Scan for the cell matching the given text and deliver its [X, Y] coordinate at center. 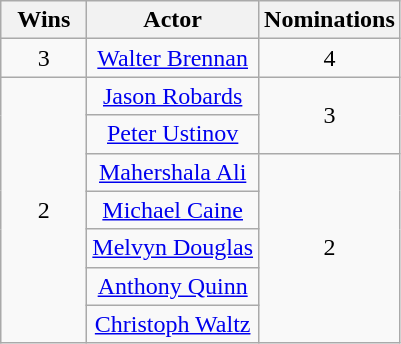
Actor [173, 20]
Anthony Quinn [173, 286]
Melvyn Douglas [173, 248]
Mahershala Ali [173, 172]
Christoph Waltz [173, 324]
Wins [44, 20]
Peter Ustinov [173, 134]
Nominations [330, 20]
Michael Caine [173, 210]
Jason Robards [173, 96]
4 [330, 58]
Walter Brennan [173, 58]
